Return the (X, Y) coordinate for the center point of the cell that contains the specified text.  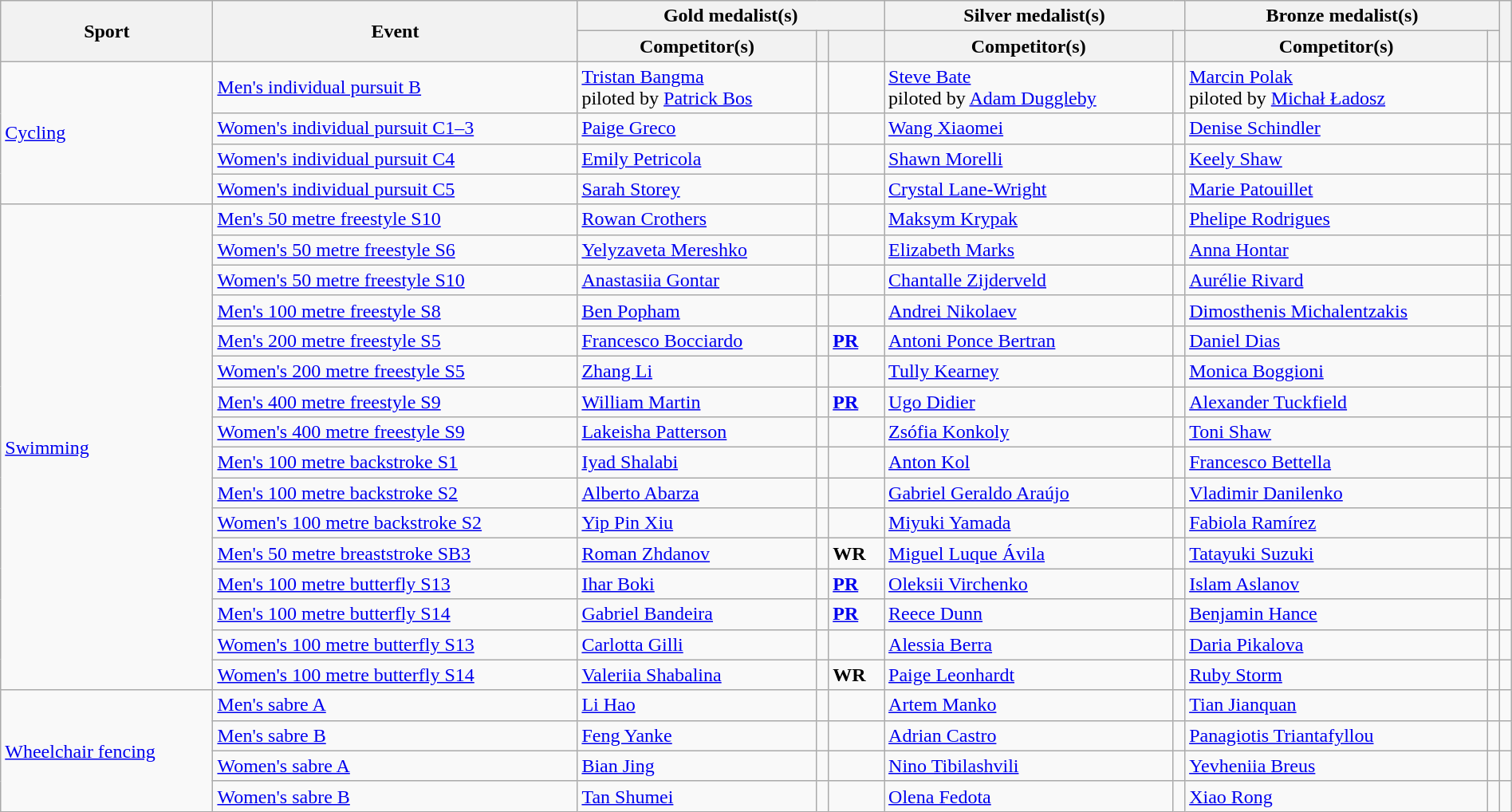
Zhang Li (697, 371)
Bian Jing (697, 766)
Oleksii Virchenko (1029, 584)
Wang Xiaomei (1029, 128)
Cycling (107, 132)
Miyuki Yamada (1029, 523)
Lakeisha Patterson (697, 432)
Emily Petricola (697, 159)
Ben Popham (697, 310)
Zsófia Konkoly (1029, 432)
Aurélie Rivard (1337, 280)
Marie Patouillet (1337, 189)
Nino Tibilashvili (1029, 766)
Sarah Storey (697, 189)
Men's individual pursuit B (396, 88)
Silver medalist(s) (1035, 16)
Women's individual pursuit C4 (396, 159)
Andrei Nikolaev (1029, 310)
Daria Pikalova (1337, 644)
Sport (107, 31)
Chantalle Zijderveld (1029, 280)
Ugo Didier (1029, 401)
Adrian Castro (1029, 735)
William Martin (697, 401)
Shawn Morelli (1029, 159)
Men's sabre A (396, 705)
Ruby Storm (1337, 675)
Men's 50 metre breaststroke SB3 (396, 554)
Dimosthenis Michalentzakis (1337, 310)
Anton Kol (1029, 463)
Feng Yanke (697, 735)
Men's 200 metre freestyle S5 (396, 341)
Men's 50 metre freestyle S10 (396, 219)
Benjamin Hance (1337, 614)
Tristan Bangma piloted by Patrick Bos (697, 88)
Keely Shaw (1337, 159)
Paige Greco (697, 128)
Men's 100 metre butterfly S13 (396, 584)
Antoni Ponce Bertran (1029, 341)
Daniel Dias (1337, 341)
Roman Zhdanov (697, 554)
Women's 400 metre freestyle S9 (396, 432)
Alexander Tuckfield (1337, 401)
Women's sabre A (396, 766)
Fabiola Ramírez (1337, 523)
Carlotta Gilli (697, 644)
Men's 100 metre butterfly S14 (396, 614)
Men's 100 metre freestyle S8 (396, 310)
Xiao Rong (1337, 796)
Monica Boggioni (1337, 371)
Gabriel Geraldo Araújo (1029, 493)
Toni Shaw (1337, 432)
Tully Kearney (1029, 371)
Yevheniia Breus (1337, 766)
Panagiotis Triantafyllou (1337, 735)
Vladimir Danilenko (1337, 493)
Islam Aslanov (1337, 584)
Ihar Boki (697, 584)
Anastasiia Gontar (697, 280)
Reece Dunn (1029, 614)
Men's 100 metre backstroke S2 (396, 493)
Alberto Abarza (697, 493)
Men's sabre B (396, 735)
Denise Schindler (1337, 128)
Elizabeth Marks (1029, 250)
Women's sabre B (396, 796)
Swimming (107, 447)
Steve Bate piloted by Adam Duggleby (1029, 88)
Rowan Crothers (697, 219)
Women's 100 metre butterfly S14 (396, 675)
Francesco Bocciardo (697, 341)
Valeriia Shabalina (697, 675)
Marcin Polak piloted by Michał Ładosz (1337, 88)
Women's individual pursuit C1–3 (396, 128)
Miguel Luque Ávila (1029, 554)
Gold medalist(s) (730, 16)
Wheelchair fencing (107, 751)
Olena Fedota (1029, 796)
Tatayuki Suzuki (1337, 554)
Men's 400 metre freestyle S9 (396, 401)
Yip Pin Xiu (697, 523)
Event (396, 31)
Crystal Lane-Wright (1029, 189)
Paige Leonhardt (1029, 675)
Li Hao (697, 705)
Alessia Berra (1029, 644)
Phelipe Rodrigues (1337, 219)
Women's individual pursuit C5 (396, 189)
Bronze medalist(s) (1343, 16)
Women's 200 metre freestyle S5 (396, 371)
Yelyzaveta Mereshko (697, 250)
Women's 100 metre backstroke S2 (396, 523)
Maksym Krypak (1029, 219)
Artem Manko (1029, 705)
Women's 100 metre butterfly S13 (396, 644)
Iyad Shalabi (697, 463)
Anna Hontar (1337, 250)
Men's 100 metre backstroke S1 (396, 463)
Women's 50 metre freestyle S10 (396, 280)
Gabriel Bandeira (697, 614)
Tan Shumei (697, 796)
Francesco Bettella (1337, 463)
Women's 50 metre freestyle S6 (396, 250)
Tian Jianquan (1337, 705)
